Find where the given text appears and provide that cell's center as [X, Y] coordinate. 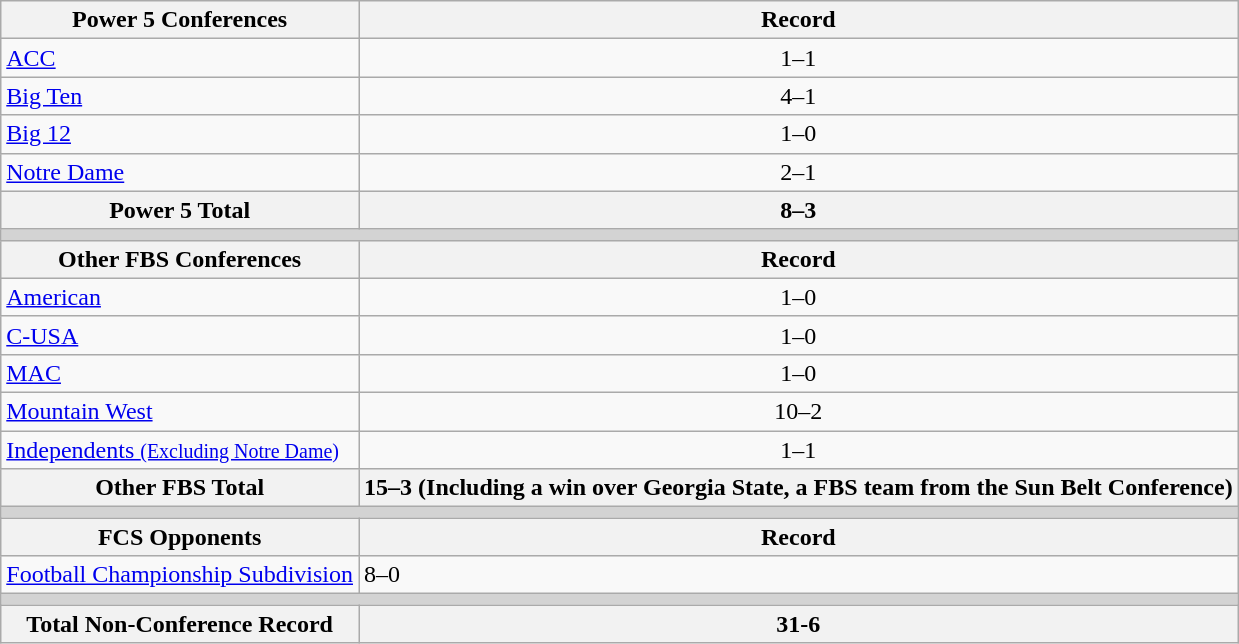
Independents (Excluding Notre Dame) [180, 449]
Other FBS Total [180, 488]
Total Non-Conference Record [180, 624]
Mountain West [180, 411]
Other FBS Conferences [180, 259]
MAC [180, 373]
Power 5 Conferences [180, 20]
8–0 [799, 575]
10–2 [799, 411]
8–3 [799, 210]
Power 5 Total [180, 210]
FCS Opponents [180, 537]
American [180, 297]
2–1 [799, 172]
Big Ten [180, 96]
Football Championship Subdivision [180, 575]
31-6 [799, 624]
ACC [180, 58]
15–3 (Including a win over Georgia State, a FBS team from the Sun Belt Conference) [799, 488]
Notre Dame [180, 172]
Big 12 [180, 134]
4–1 [799, 96]
C-USA [180, 335]
